Provide the [X, Y] coordinate of the cell's center where the given text is located.  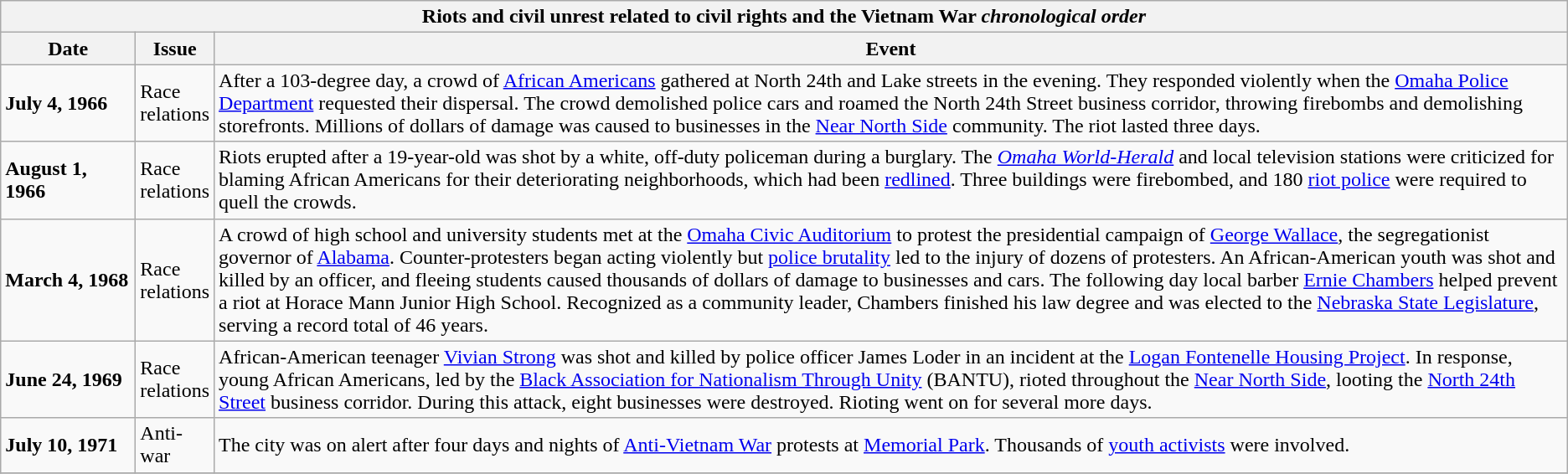
July 4, 1966 [69, 103]
The city was on alert after four days and nights of Anti-Vietnam War protests at Memorial Park. Thousands of youth activists were involved. [891, 446]
June 24, 1969 [69, 379]
Date [69, 49]
Riots and civil unrest related to civil rights and the Vietnam War chronological order [784, 17]
August 1, 1966 [69, 180]
July 10, 1971 [69, 446]
Anti-war [175, 446]
Event [891, 49]
Issue [175, 49]
March 4, 1968 [69, 280]
